Detect which cell encompasses the target text, then output its (X, Y) center coordinate. 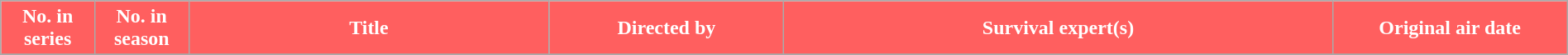
No. inseason (141, 28)
No. inseries (48, 28)
Original air date (1450, 28)
Title (369, 28)
Directed by (667, 28)
Survival expert(s) (1059, 28)
